Pinpoint the cell where the given text exists, returning its (X, Y) midpoint coordinate. 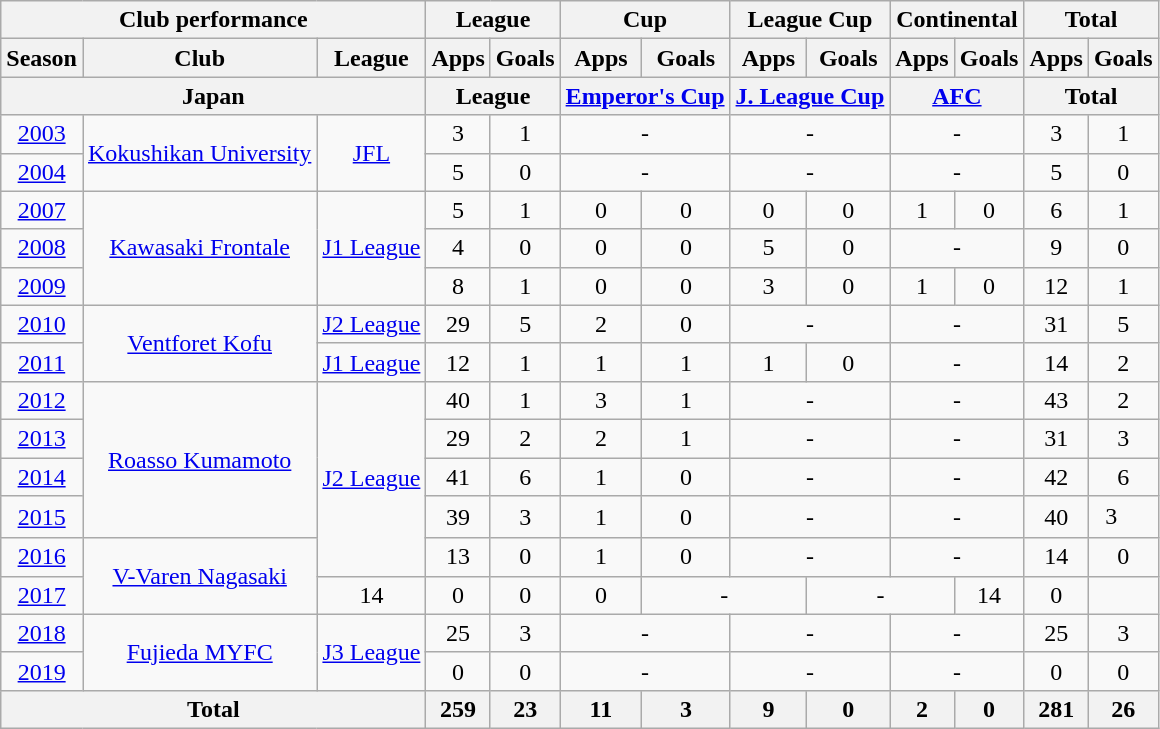
2009 (42, 286)
Roasso Kumamoto (199, 460)
13 (458, 557)
Fujieda MYFC (199, 652)
2015 (42, 518)
281 (1056, 709)
2014 (42, 477)
V-Varen Nagasaki (199, 576)
23 (525, 709)
8 (458, 286)
26 (1123, 709)
2016 (42, 557)
2007 (42, 210)
259 (458, 709)
Cup (645, 20)
11 (601, 709)
Emperor's Cup (645, 96)
2003 (42, 134)
4 (458, 248)
42 (1056, 477)
2008 (42, 248)
39 (458, 518)
Ventforet Kofu (199, 343)
43 (1056, 400)
Season (42, 58)
Club (199, 58)
41 (458, 477)
Kawasaki Frontale (199, 248)
AFC (957, 96)
Club performance (214, 20)
League Cup (810, 20)
Continental (957, 20)
2004 (42, 172)
2011 (42, 362)
J. League Cup (810, 96)
2012 (42, 400)
Japan (214, 96)
2017 (42, 595)
JFL (372, 153)
2018 (42, 633)
2019 (42, 671)
Kokushikan University (199, 153)
2013 (42, 438)
2010 (42, 324)
J3 League (372, 652)
